For the text-containing cell, return its midpoint in (X, Y) coordinate format. 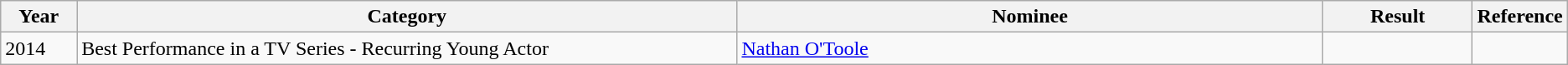
Best Performance in a TV Series - Recurring Young Actor (407, 48)
Result (1397, 17)
2014 (39, 48)
Year (39, 17)
Nathan O'Toole (1030, 48)
Category (407, 17)
Reference (1519, 17)
Nominee (1030, 17)
